Search for the cell housing the specified text and yield its [X, Y] center coordinate. 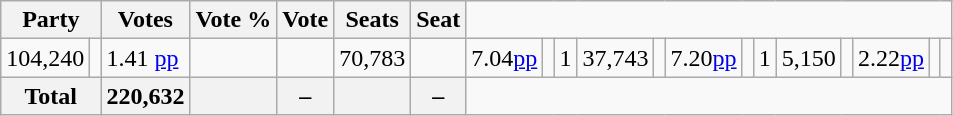
7.20pp [704, 58]
104,240 [46, 58]
Vote % [234, 20]
Votes [146, 20]
Seat [438, 20]
2.22pp [890, 58]
1.41 pp [146, 58]
5,150 [808, 58]
220,632 [146, 96]
70,783 [372, 58]
7.04pp [504, 58]
Party [51, 20]
Total [51, 96]
Vote [306, 20]
Seats [372, 20]
37,743 [616, 58]
